Scan for the cell matching the given text and deliver its (X, Y) coordinate at center. 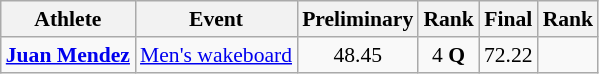
72.22 (508, 55)
Athlete (68, 19)
Juan Mendez (68, 55)
Final (508, 19)
Men's wakeboard (216, 55)
4 Q (448, 55)
48.45 (358, 55)
Preliminary (358, 19)
Event (216, 19)
